Find where the given text appears and provide that cell's center as (x, y) coordinate. 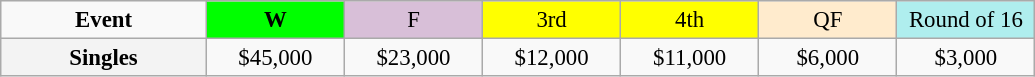
$11,000 (690, 58)
Round of 16 (966, 20)
$12,000 (552, 58)
$23,000 (413, 58)
$6,000 (828, 58)
$3,000 (966, 58)
Singles (104, 58)
W (275, 20)
4th (690, 20)
F (413, 20)
$45,000 (275, 58)
3rd (552, 20)
Event (104, 20)
QF (828, 20)
